Find where the given text appears and provide that cell's center as [x, y] coordinate. 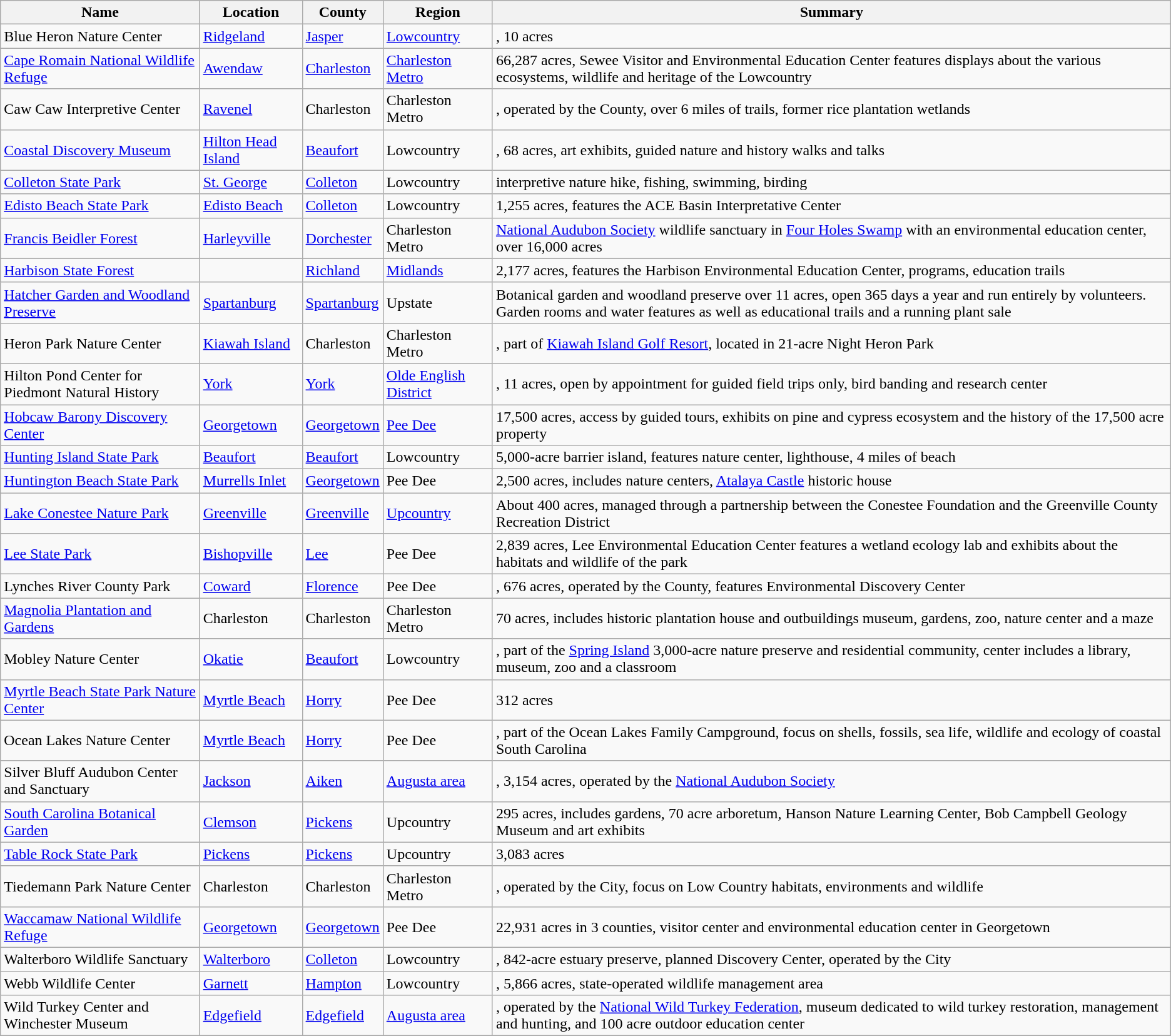
Kiawah Island [251, 343]
Aiken [343, 781]
Mobley Nature Center [100, 659]
Ocean Lakes Nature Center [100, 741]
Coward [251, 586]
Myrtle Beach State Park Nature Center [100, 699]
Hobcaw Barony Discovery Center [100, 424]
2,500 acres, includes nature centers, Atalaya Castle historic house [831, 481]
St. George [251, 182]
Lynches River County Park [100, 586]
Hampton [343, 983]
Hilton Head Island [251, 150]
Blue Heron Nature Center [100, 36]
Murrells Inlet [251, 481]
Lake Conestee Nature Park [100, 513]
17,500 acres, access by guided tours, exhibits on pine and cypress ecosystem and the history of the 17,500 acre property [831, 424]
312 acres [831, 699]
, 68 acres, art exhibits, guided nature and history walks and talks [831, 150]
Cape Romain National Wildlife Refuge [100, 69]
Florence [343, 586]
, 10 acres [831, 36]
Hilton Pond Center for Piedmont Natural History [100, 384]
1,255 acres, features the ACE Basin Interpretative Center [831, 206]
Location [251, 13]
Coastal Discovery Museum [100, 150]
Upstate [438, 303]
, operated by the City, focus on Low Country habitats, environments and wildlife [831, 886]
Huntington Beach State Park [100, 481]
Harbison State Forest [100, 270]
National Audubon Society wildlife sanctuary in Four Holes Swamp with an environmental education center, over 16,000 acres [831, 238]
Dorchester [343, 238]
5,000-acre barrier island, features nature center, lighthouse, 4 miles of beach [831, 457]
interpretive nature hike, fishing, swimming, birding [831, 182]
Hatcher Garden and Woodland Preserve [100, 303]
, 676 acres, operated by the County, features Environmental Discovery Center [831, 586]
Midlands [438, 270]
, 5,866 acres, state-operated wildlife management area [831, 983]
, 842-acre estuary preserve, planned Discovery Center, operated by the City [831, 959]
Clemson [251, 822]
Colleton State Park [100, 182]
, 3,154 acres, operated by the National Audubon Society [831, 781]
, part of the Ocean Lakes Family Campground, focus on shells, fossils, sea life, wildlife and ecology of coastal South Carolina [831, 741]
Harleyville [251, 238]
2,839 acres, Lee Environmental Education Center features a wetland ecology lab and exhibits about the habitats and wildlife of the park [831, 554]
Lee State Park [100, 554]
South Carolina Botanical Garden [100, 822]
Garnett [251, 983]
Ridgeland [251, 36]
Awendaw [251, 69]
County [343, 13]
Richland [343, 270]
Lee [343, 554]
Caw Caw Interpretive Center [100, 109]
70 acres, includes historic plantation house and outbuildings museum, gardens, zoo, nature center and a maze [831, 618]
Olde English District [438, 384]
Jasper [343, 36]
Ravenel [251, 109]
About 400 acres, managed through a partnership between the Conestee Foundation and the Greenville County Recreation District [831, 513]
Magnolia Plantation and Gardens [100, 618]
Silver Bluff Audubon Center and Sanctuary [100, 781]
, 11 acres, open by appointment for guided field trips only, bird banding and research center [831, 384]
Heron Park Nature Center [100, 343]
Waccamaw National Wildlife Refuge [100, 927]
Tiedemann Park Nature Center [100, 886]
Name [100, 13]
22,931 acres in 3 counties, visitor center and environmental education center in Georgetown [831, 927]
Region [438, 13]
Summary [831, 13]
Walterboro [251, 959]
, operated by the County, over 6 miles of trails, former rice plantation wetlands [831, 109]
Bishopville [251, 554]
Table Rock State Park [100, 854]
Edisto Beach [251, 206]
3,083 acres [831, 854]
2,177 acres, features the Harbison Environmental Education Center, programs, education trails [831, 270]
Hunting Island State Park [100, 457]
Jackson [251, 781]
Francis Beidler Forest [100, 238]
, part of Kiawah Island Golf Resort, located in 21-acre Night Heron Park [831, 343]
, part of the Spring Island 3,000-acre nature preserve and residential community, center includes a library, museum, zoo and a classroom [831, 659]
295 acres, includes gardens, 70 acre arboretum, Hanson Nature Learning Center, Bob Campbell Geology Museum and art exhibits [831, 822]
Walterboro Wildlife Sanctuary [100, 959]
Wild Turkey Center and Winchester Museum [100, 1016]
Okatie [251, 659]
Webb Wildlife Center [100, 983]
Edisto Beach State Park [100, 206]
